Provide the [x, y] coordinate of the cell's center where the given text is located.  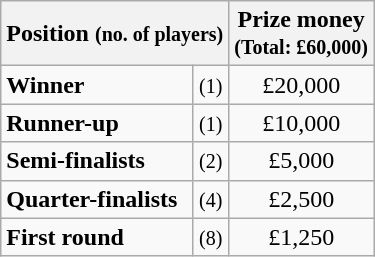
£10,000 [302, 123]
First round [97, 237]
£1,250 [302, 237]
Quarter-finalists [97, 199]
Runner-up [97, 123]
Prize money(Total: £60,000) [302, 34]
(8) [211, 237]
Position (no. of players) [115, 34]
(2) [211, 161]
£5,000 [302, 161]
(4) [211, 199]
Winner [97, 85]
£20,000 [302, 85]
£2,500 [302, 199]
Semi-finalists [97, 161]
